Pinpoint the cell where the given text exists, returning its [X, Y] midpoint coordinate. 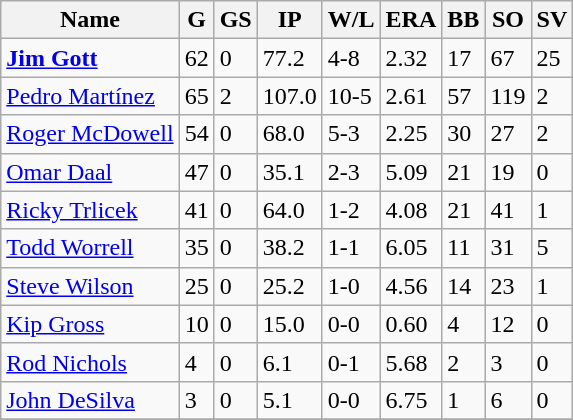
5-3 [351, 134]
5 [552, 248]
27 [508, 134]
77.2 [290, 58]
Roger McDowell [90, 134]
10-5 [351, 96]
1-1 [351, 248]
1-2 [351, 210]
25.2 [290, 286]
6.75 [411, 400]
64.0 [290, 210]
15.0 [290, 324]
35.1 [290, 172]
SV [552, 20]
Pedro Martínez [90, 96]
6 [508, 400]
2-3 [351, 172]
119 [508, 96]
17 [464, 58]
W/L [351, 20]
68.0 [290, 134]
5.68 [411, 362]
14 [464, 286]
Kip Gross [90, 324]
IP [290, 20]
Rod Nichols [90, 362]
65 [196, 96]
2.61 [411, 96]
Steve Wilson [90, 286]
107.0 [290, 96]
2.25 [411, 134]
SO [508, 20]
6.05 [411, 248]
11 [464, 248]
6.1 [290, 362]
30 [464, 134]
Todd Worrell [90, 248]
23 [508, 286]
0.60 [411, 324]
38.2 [290, 248]
4.56 [411, 286]
12 [508, 324]
ERA [411, 20]
GS [236, 20]
Jim Gott [90, 58]
54 [196, 134]
Name [90, 20]
62 [196, 58]
5.09 [411, 172]
10 [196, 324]
57 [464, 96]
John DeSilva [90, 400]
G [196, 20]
31 [508, 248]
47 [196, 172]
BB [464, 20]
Omar Daal [90, 172]
1-0 [351, 286]
4-8 [351, 58]
35 [196, 248]
4.08 [411, 210]
2.32 [411, 58]
0-1 [351, 362]
19 [508, 172]
67 [508, 58]
5.1 [290, 400]
Ricky Trlicek [90, 210]
